Locate the cell with the specified text and output its (x, y) center coordinate. 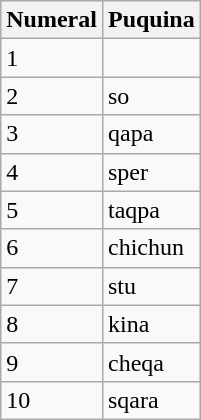
sper (151, 172)
3 (52, 134)
4 (52, 172)
cheqa (151, 362)
stu (151, 286)
Puquina (151, 20)
5 (52, 210)
sqara (151, 400)
6 (52, 248)
10 (52, 400)
9 (52, 362)
so (151, 96)
kina (151, 324)
2 (52, 96)
chichun (151, 248)
8 (52, 324)
Numeral (52, 20)
1 (52, 58)
taqpa (151, 210)
qapa (151, 134)
7 (52, 286)
